Scan for the cell matching the given text and deliver its (x, y) coordinate at center. 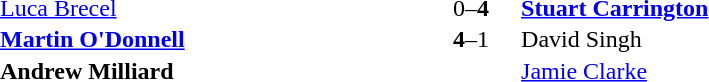
4–1 (471, 39)
